Output the (x, y) coordinate of the center of the cell containing the given text.  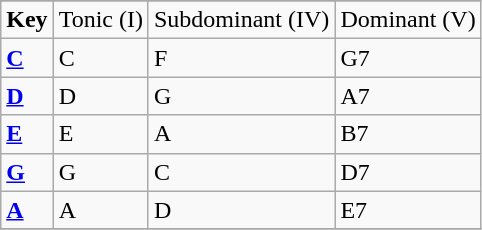
Tonic (I) (100, 20)
G7 (408, 58)
A7 (408, 96)
Dominant (V) (408, 20)
Key (27, 20)
D7 (408, 172)
F (241, 58)
Subdominant (IV) (241, 20)
B7 (408, 134)
E7 (408, 210)
